Output the [x, y] coordinate of the center of the cell containing the given text.  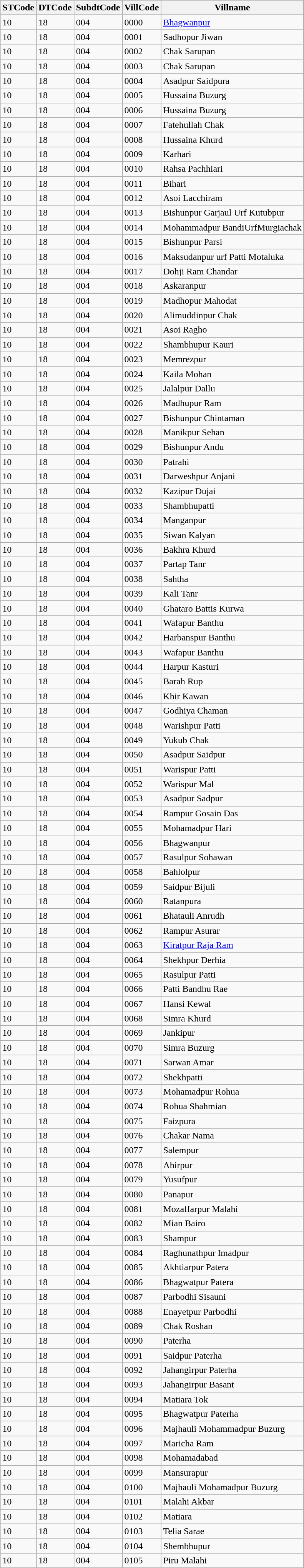
0045 [141, 682]
0083 [141, 1238]
0071 [141, 1062]
0029 [141, 447]
0080 [141, 1194]
0085 [141, 1267]
0078 [141, 1165]
Saidpur Bijuli [232, 886]
0048 [141, 725]
Memrezpur [232, 359]
0098 [141, 1458]
0009 [141, 154]
0101 [141, 1502]
0091 [141, 1355]
0097 [141, 1443]
0004 [141, 81]
Mohamadpur Hari [232, 828]
0001 [141, 37]
Godhiya Chaman [232, 711]
0016 [141, 257]
0081 [141, 1209]
Rahsa Pachhiari [232, 169]
0100 [141, 1487]
Patti Bandhu Rae [232, 989]
0008 [141, 139]
0038 [141, 579]
0003 [141, 66]
0102 [141, 1516]
0089 [141, 1326]
Sadhopur Jiwan [232, 37]
0060 [141, 901]
Ratanpura [232, 901]
0012 [141, 198]
Ghataro Battis Kurwa [232, 608]
Majhauli Mohamadpur Buzurg [232, 1487]
Maksudanpur urf Patti Motaluka [232, 257]
0095 [141, 1414]
Karhari [232, 154]
0059 [141, 886]
Bishunpur Chintaman [232, 418]
Mian Bairo [232, 1224]
0000 [141, 22]
0057 [141, 857]
Piru Malahi [232, 1560]
Kali Tanr [232, 593]
SubdtCode [98, 8]
Bhagwatpur Patera [232, 1282]
0042 [141, 637]
0023 [141, 359]
Shekhpur Derhia [232, 960]
0025 [141, 388]
0024 [141, 374]
0103 [141, 1531]
0055 [141, 828]
0094 [141, 1399]
Bakhra Khurd [232, 550]
Simra Khurd [232, 1018]
0011 [141, 184]
0006 [141, 110]
Hussaina Khurd [232, 139]
Shambhupur Kauri [232, 344]
0032 [141, 491]
0088 [141, 1311]
Rampur Asurar [232, 931]
Matiara [232, 1516]
Telia Sarae [232, 1531]
Asoi Lacchiram [232, 198]
Parbodhi Sisauni [232, 1297]
0054 [141, 813]
Kiratpur Raja Ram [232, 945]
Kaila Mohan [232, 374]
0062 [141, 931]
Madhupur Ram [232, 403]
0005 [141, 95]
0065 [141, 975]
0056 [141, 843]
0093 [141, 1385]
0019 [141, 301]
0087 [141, 1297]
0010 [141, 169]
0069 [141, 1033]
Harpur Kasturi [232, 667]
Raghunathpur Imadpur [232, 1253]
Hansi Kewal [232, 1004]
Rampur Gosain Das [232, 813]
Rasulpur Patti [232, 975]
Madhopur Mahodat [232, 301]
0061 [141, 916]
0063 [141, 945]
Sarwan Amar [232, 1062]
Bishunpur Garjaul Urf Kutubpur [232, 213]
0073 [141, 1092]
Rohua Shahmian [232, 1106]
0035 [141, 535]
0040 [141, 608]
VillCode [141, 8]
Enayetpur Parbodhi [232, 1311]
0007 [141, 125]
0044 [141, 667]
0086 [141, 1282]
Shampur [232, 1238]
Mohammadpur BandiUrfMurgiachak [232, 227]
Shambhupatti [232, 506]
Matiara Tok [232, 1399]
Chak Roshan [232, 1326]
0014 [141, 227]
0013 [141, 213]
Alimuddinpur Chak [232, 315]
Kazipur Dujai [232, 491]
0050 [141, 755]
0090 [141, 1341]
Warishpur Patti [232, 725]
0084 [141, 1253]
Warispur Patti [232, 769]
0077 [141, 1150]
Bhatauli Anrudh [232, 916]
Maricha Ram [232, 1443]
Panapur [232, 1194]
Manikpur Sehan [232, 433]
0067 [141, 1004]
Bhagwatpur Paterha [232, 1414]
Manganpur [232, 520]
0017 [141, 271]
Chakar Nama [232, 1136]
Partap Tanr [232, 564]
Bishunpur Andu [232, 447]
0104 [141, 1546]
0037 [141, 564]
0041 [141, 623]
Malahi Akbar [232, 1502]
Jankipur [232, 1033]
Mozaffarpur Malahi [232, 1209]
0099 [141, 1473]
Shekhpatti [232, 1077]
0066 [141, 989]
0043 [141, 652]
0096 [141, 1429]
Bihari [232, 184]
0026 [141, 403]
Rasulpur Sohawan [232, 857]
0058 [141, 872]
Saidpur Paterha [232, 1355]
Patrahi [232, 462]
0028 [141, 433]
Simra Buzurg [232, 1048]
Siwan Kalyan [232, 535]
0082 [141, 1224]
0022 [141, 344]
Shembhupur [232, 1546]
0068 [141, 1018]
0105 [141, 1560]
Bishunpur Parsi [232, 242]
0076 [141, 1136]
0075 [141, 1121]
Asadpur Sadpur [232, 799]
0074 [141, 1106]
DTCode [55, 8]
0092 [141, 1370]
Warispur Mal [232, 784]
Jalalpur Dallu [232, 388]
Yusufpur [232, 1180]
0015 [141, 242]
0072 [141, 1077]
Harbanspur Banthu [232, 637]
Asadpur Saidpur [232, 755]
0047 [141, 711]
0030 [141, 462]
Paterha [232, 1341]
Mohamadabad [232, 1458]
0049 [141, 740]
Majhauli Mohammadpur Buzurg [232, 1429]
Sahtha [232, 579]
Akhtiarpur Patera [232, 1267]
0033 [141, 506]
Mansurapur [232, 1473]
Villname [232, 8]
Salempur [232, 1150]
0079 [141, 1180]
0031 [141, 476]
Jahangirpur Basant [232, 1385]
Dohji Ram Chandar [232, 271]
Mohamadpur Rohua [232, 1092]
Faizpura [232, 1121]
Khir Kawan [232, 696]
Asadpur Saidpura [232, 81]
0046 [141, 696]
0021 [141, 330]
Fatehullah Chak [232, 125]
Askaranpur [232, 286]
0052 [141, 784]
Ahirpur [232, 1165]
0018 [141, 286]
0034 [141, 520]
Jahangirpur Paterha [232, 1370]
0027 [141, 418]
0002 [141, 52]
Bahlolpur [232, 872]
0070 [141, 1048]
0039 [141, 593]
0051 [141, 769]
0053 [141, 799]
0036 [141, 550]
Asoi Ragho [232, 330]
0064 [141, 960]
Yukub Chak [232, 740]
Barah Rup [232, 682]
STCode [18, 8]
0020 [141, 315]
Darweshpur Anjani [232, 476]
